Search for the cell housing the specified text and yield its [x, y] center coordinate. 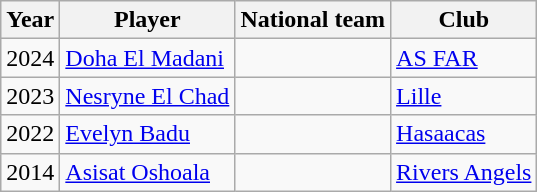
Asisat Oshoala [148, 172]
National team [313, 20]
2022 [30, 134]
Doha El Madani [148, 58]
Club [464, 20]
Rivers Angels [464, 172]
Evelyn Badu [148, 134]
2024 [30, 58]
Nesryne El Chad [148, 96]
2023 [30, 96]
Lille [464, 96]
2014 [30, 172]
AS FAR [464, 58]
Hasaacas [464, 134]
Player [148, 20]
Year [30, 20]
